Scan for the cell matching the given text and deliver its [x, y] coordinate at center. 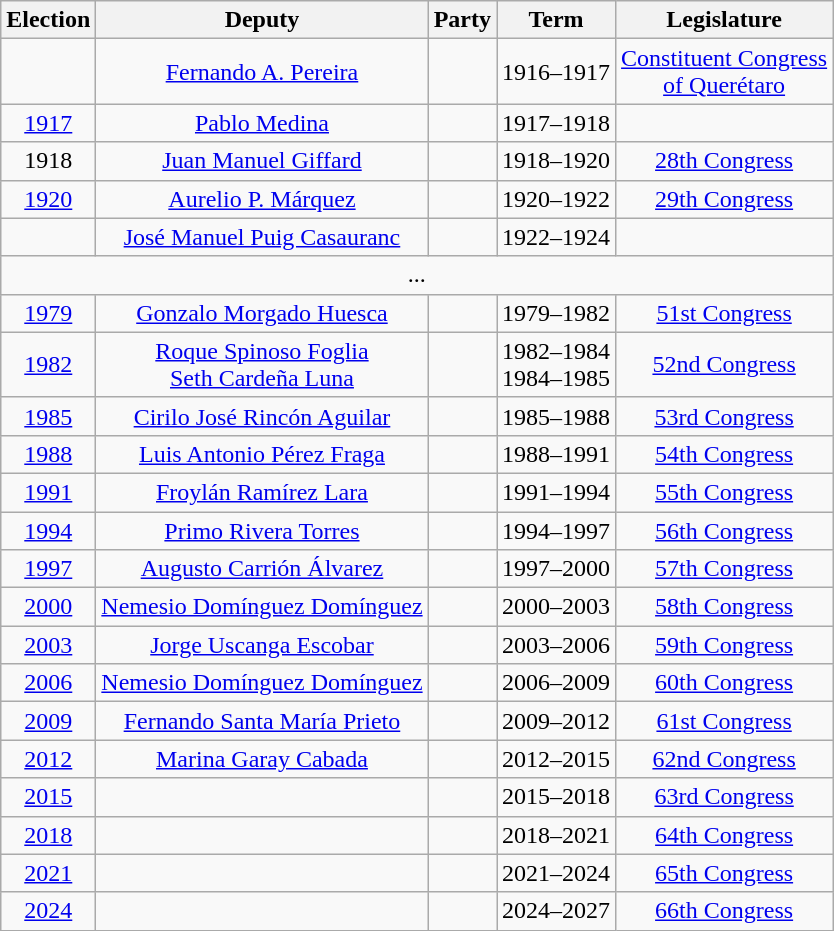
54th Congress [724, 454]
2003 [48, 645]
2009–2012 [556, 721]
2000–2003 [556, 607]
Party [462, 20]
Pablo Medina [262, 123]
1982–19841984–1985 [556, 364]
66th Congress [724, 911]
1918 [48, 161]
Gonzalo Morgado Huesca [262, 313]
2021 [48, 873]
1917–1918 [556, 123]
51st Congress [724, 313]
2024–2027 [556, 911]
2009 [48, 721]
Fernando A. Pereira [262, 72]
2003–2006 [556, 645]
52nd Congress [724, 364]
Legislature [724, 20]
1918–1920 [556, 161]
61st Congress [724, 721]
Jorge Uscanga Escobar [262, 645]
1920–1922 [556, 199]
1991 [48, 492]
2012 [48, 759]
1922–1924 [556, 237]
1985–1988 [556, 416]
1917 [48, 123]
55th Congress [724, 492]
Luis Antonio Pérez Fraga [262, 454]
Aurelio P. Márquez [262, 199]
2006–2009 [556, 683]
2006 [48, 683]
1997–2000 [556, 569]
57th Congress [724, 569]
65th Congress [724, 873]
Augusto Carrión Álvarez [262, 569]
Deputy [262, 20]
2000 [48, 607]
1985 [48, 416]
Constituent Congressof Querétaro [724, 72]
Marina Garay Cabada [262, 759]
2015–2018 [556, 797]
Cirilo José Rincón Aguilar [262, 416]
Primo Rivera Torres [262, 531]
2018 [48, 835]
59th Congress [724, 645]
Fernando Santa María Prieto [262, 721]
28th Congress [724, 161]
1988–1991 [556, 454]
Term [556, 20]
64th Congress [724, 835]
... [417, 275]
1997 [48, 569]
Roque Spinoso FogliaSeth Cardeña Luna [262, 364]
1994–1997 [556, 531]
2024 [48, 911]
Froylán Ramírez Lara [262, 492]
1991–1994 [556, 492]
53rd Congress [724, 416]
1979 [48, 313]
56th Congress [724, 531]
60th Congress [724, 683]
58th Congress [724, 607]
29th Congress [724, 199]
1916–1917 [556, 72]
2012–2015 [556, 759]
Juan Manuel Giffard [262, 161]
1979–1982 [556, 313]
2021–2024 [556, 873]
1920 [48, 199]
2015 [48, 797]
1988 [48, 454]
1982 [48, 364]
63rd Congress [724, 797]
1994 [48, 531]
José Manuel Puig Casauranc [262, 237]
62nd Congress [724, 759]
2018–2021 [556, 835]
Election [48, 20]
